Detect which cell encompasses the target text, then output its (x, y) center coordinate. 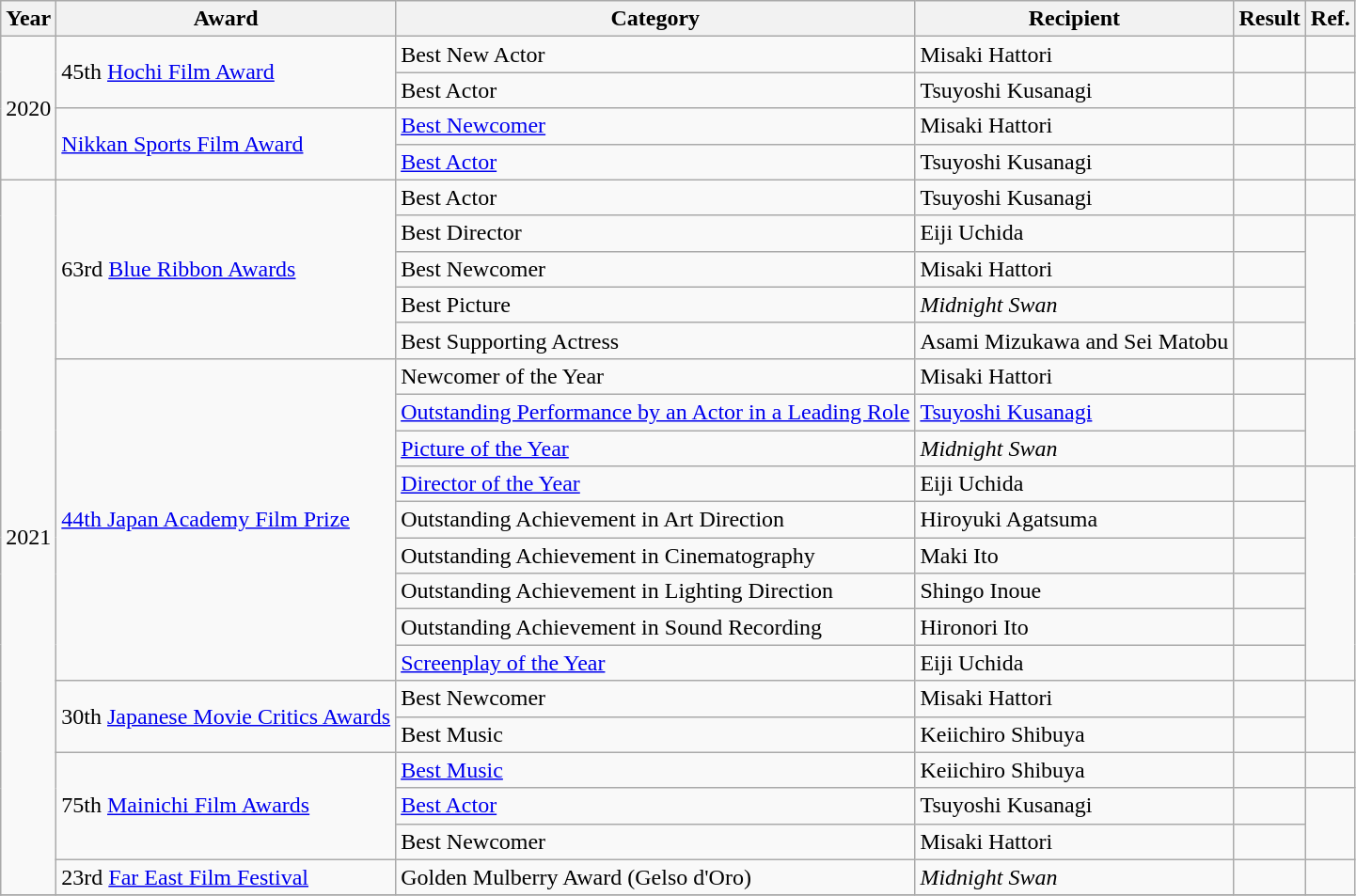
Hiroyuki Agatsuma (1074, 520)
Result (1269, 19)
23rd Far East Film Festival (226, 877)
44th Japan Academy Film Prize (226, 519)
Ref. (1330, 19)
Outstanding Performance by an Actor in a Leading Role (655, 412)
75th Mainichi Film Awards (226, 806)
Maki Ito (1074, 556)
45th Hochi Film Award (226, 72)
Best New Actor (655, 55)
Picture of the Year (655, 448)
Category (655, 19)
2021 (28, 538)
Shingo Inoue (1074, 591)
Recipient (1074, 19)
Nikkan Sports Film Award (226, 144)
Best Director (655, 233)
Director of the Year (655, 484)
Outstanding Achievement in Lighting Direction (655, 591)
Year (28, 19)
Newcomer of the Year (655, 376)
63rd Blue Ribbon Awards (226, 269)
Hironori Ito (1074, 627)
Asami Mizukawa and Sei Matobu (1074, 340)
Best Picture (655, 305)
Screenplay of the Year (655, 663)
Award (226, 19)
Outstanding Achievement in Art Direction (655, 520)
30th Japanese Movie Critics Awards (226, 716)
Best Supporting Actress (655, 340)
Outstanding Achievement in Cinematography (655, 556)
Outstanding Achievement in Sound Recording (655, 627)
Golden Mulberry Award (Gelso d'Oro) (655, 877)
2020 (28, 108)
